Locate the cell with the specified text and output its [x, y] center coordinate. 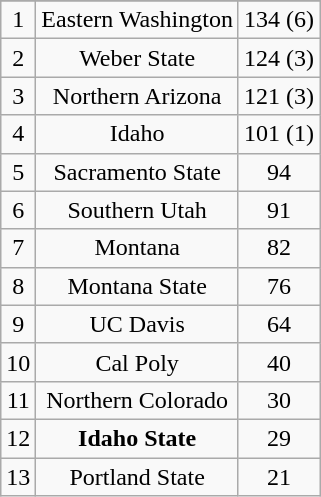
64 [278, 324]
9 [18, 324]
2 [18, 58]
6 [18, 210]
30 [278, 400]
134 (6) [278, 20]
82 [278, 248]
Montana [138, 248]
101 (1) [278, 134]
Eastern Washington [138, 20]
Sacramento State [138, 172]
121 (3) [278, 96]
7 [18, 248]
Southern Utah [138, 210]
8 [18, 286]
10 [18, 362]
Idaho State [138, 438]
5 [18, 172]
94 [278, 172]
Montana State [138, 286]
Northern Arizona [138, 96]
Portland State [138, 477]
124 (3) [278, 58]
76 [278, 286]
Cal Poly [138, 362]
1 [18, 20]
Idaho [138, 134]
4 [18, 134]
21 [278, 477]
29 [278, 438]
12 [18, 438]
Weber State [138, 58]
UC Davis [138, 324]
3 [18, 96]
13 [18, 477]
40 [278, 362]
91 [278, 210]
Northern Colorado [138, 400]
11 [18, 400]
